For the text-containing cell, return its midpoint in (x, y) coordinate format. 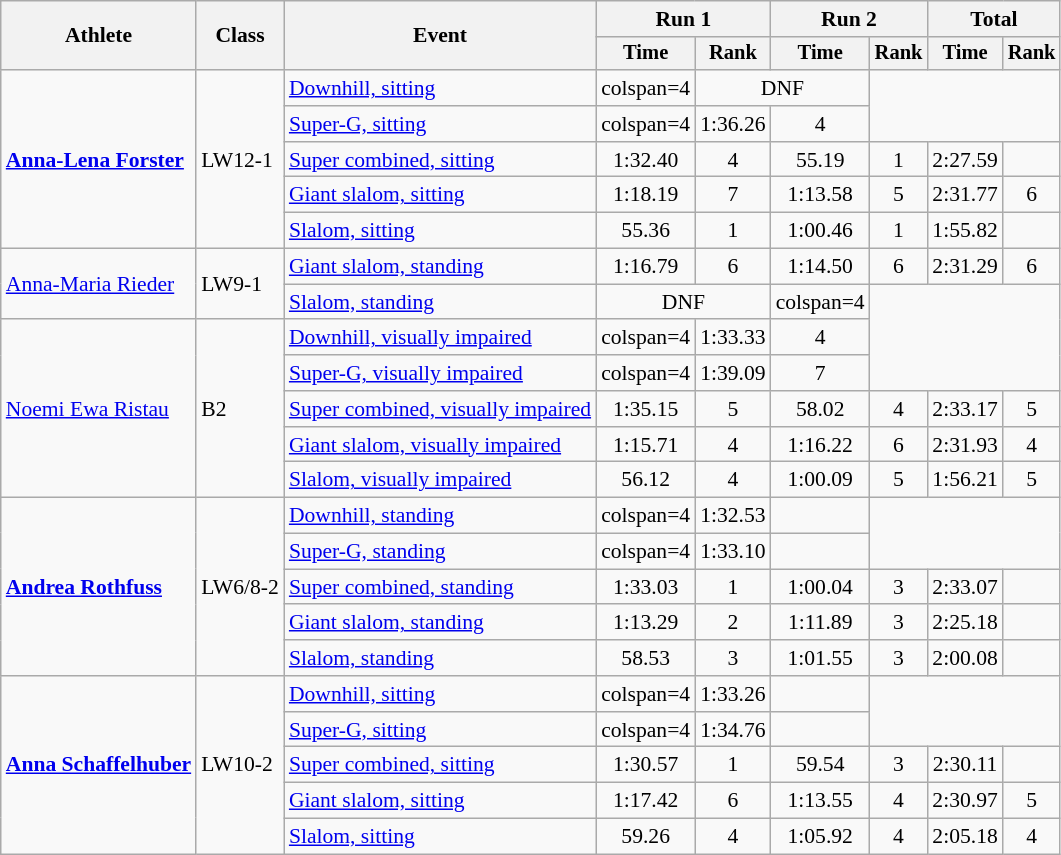
1:05.92 (820, 837)
1:17.42 (646, 801)
B2 (240, 409)
Anna-Maria Rieder (98, 284)
1:56.21 (964, 480)
1:16.79 (646, 267)
2 (732, 623)
2:25.18 (964, 623)
58.02 (820, 409)
LW6/8-2 (240, 587)
Giant slalom, visually impaired (440, 445)
1:34.76 (732, 730)
55.19 (820, 160)
Super-G, visually impaired (440, 373)
1:33.26 (732, 694)
Slalom, visually impaired (440, 480)
Andrea Rothfuss (98, 587)
1:18.19 (646, 195)
LW9-1 (240, 284)
1:15.71 (646, 445)
56.12 (646, 480)
Anna Schaffelhuber (98, 765)
1:00.04 (820, 587)
1:55.82 (964, 231)
Downhill, standing (440, 516)
1:32.53 (732, 516)
Super combined, visually impaired (440, 409)
1:00.09 (820, 480)
Downhill, visually impaired (440, 338)
1:32.40 (646, 160)
1:33.33 (732, 338)
Athlete (98, 36)
2:05.18 (964, 837)
Run 2 (850, 19)
2:31.93 (964, 445)
59.54 (820, 765)
LW10-2 (240, 765)
Event (440, 36)
Class (240, 36)
2:33.17 (964, 409)
1:01.55 (820, 658)
1:00.46 (820, 231)
2:30.97 (964, 801)
Super combined, standing (440, 587)
58.53 (646, 658)
55.36 (646, 231)
2:00.08 (964, 658)
1:36.26 (732, 124)
2:27.59 (964, 160)
59.26 (646, 837)
1:14.50 (820, 267)
Super-G, standing (440, 552)
Anna-Lena Forster (98, 159)
Noemi Ewa Ristau (98, 409)
1:33.03 (646, 587)
Run 1 (684, 19)
2:33.07 (964, 587)
1:13.29 (646, 623)
1:30.57 (646, 765)
1:35.15 (646, 409)
Total (994, 19)
2:31.77 (964, 195)
1:16.22 (820, 445)
LW12-1 (240, 159)
1:13.55 (820, 801)
2:30.11 (964, 765)
1:33.10 (732, 552)
1:11.89 (820, 623)
2:31.29 (964, 267)
1:39.09 (732, 373)
1:13.58 (820, 195)
